Capture the cell that displays the provided text and extract its [x, y] central coordinate. 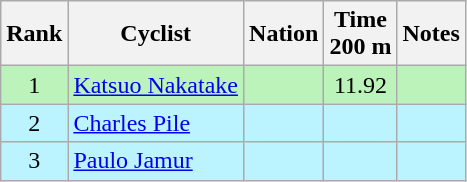
Rank [34, 34]
Nation [284, 34]
1 [34, 85]
Paulo Jamur [156, 161]
Cyclist [156, 34]
11.92 [360, 85]
3 [34, 161]
2 [34, 123]
Notes [431, 34]
Time200 m [360, 34]
Charles Pile [156, 123]
Katsuo Nakatake [156, 85]
